Capture the cell that displays the provided text and extract its [x, y] central coordinate. 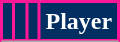
Player [78, 22]
